Provide the [X, Y] coordinate of the cell's center where the given text is located.  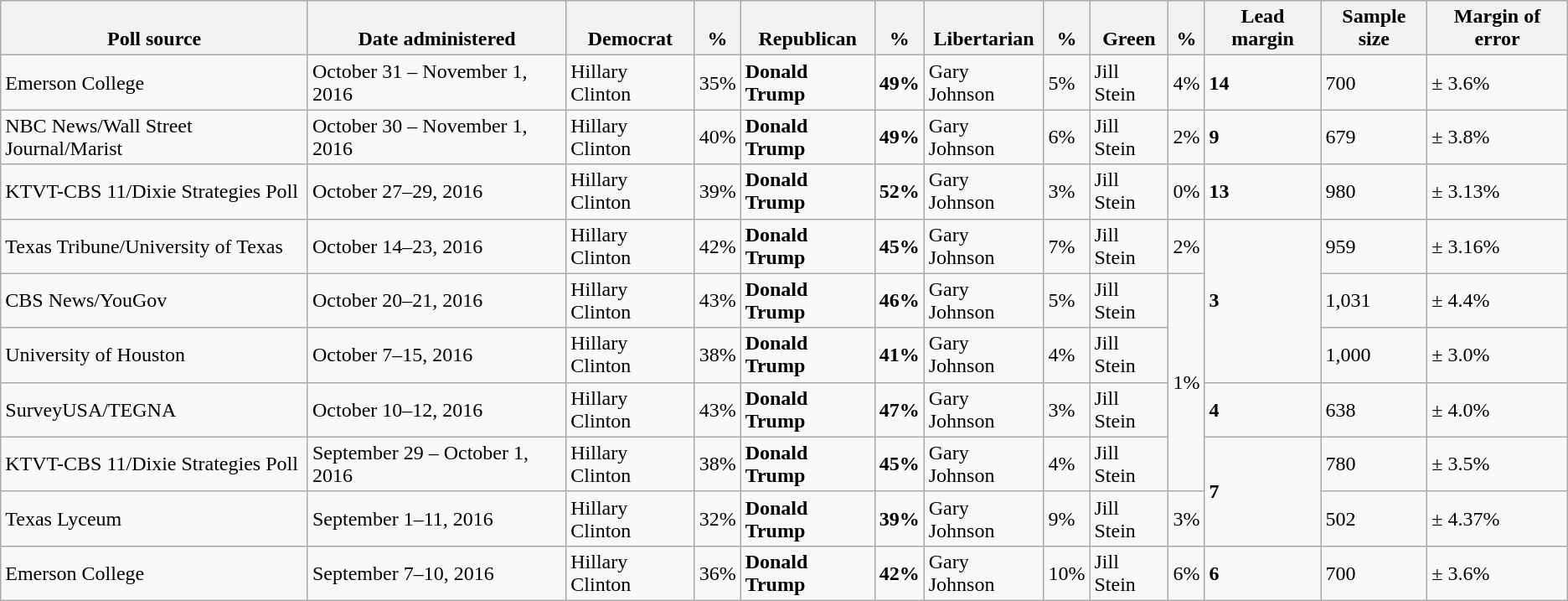
980 [1374, 191]
October 7–15, 2016 [436, 355]
± 4.4% [1498, 300]
1% [1186, 382]
± 3.5% [1498, 464]
46% [900, 300]
1,031 [1374, 300]
± 3.16% [1498, 246]
52% [900, 191]
October 31 – November 1, 2016 [436, 82]
10% [1067, 573]
± 3.0% [1498, 355]
October 30 – November 1, 2016 [436, 137]
780 [1374, 464]
36% [717, 573]
502 [1374, 518]
± 4.37% [1498, 518]
9% [1067, 518]
41% [900, 355]
Poll source [154, 28]
959 [1374, 246]
13 [1263, 191]
Texas Tribune/University of Texas [154, 246]
± 4.0% [1498, 409]
4 [1263, 409]
35% [717, 82]
638 [1374, 409]
14 [1263, 82]
September 29 – October 1, 2016 [436, 464]
32% [717, 518]
CBS News/YouGov [154, 300]
October 27–29, 2016 [436, 191]
9 [1263, 137]
Green [1129, 28]
Texas Lyceum [154, 518]
SurveyUSA/TEGNA [154, 409]
6 [1263, 573]
October 14–23, 2016 [436, 246]
Lead margin [1263, 28]
September 7–10, 2016 [436, 573]
7% [1067, 246]
0% [1186, 191]
1,000 [1374, 355]
October 20–21, 2016 [436, 300]
October 10–12, 2016 [436, 409]
September 1–11, 2016 [436, 518]
47% [900, 409]
3 [1263, 300]
± 3.13% [1498, 191]
40% [717, 137]
NBC News/Wall Street Journal/Marist [154, 137]
Libertarian [983, 28]
Margin of error [1498, 28]
679 [1374, 137]
University of Houston [154, 355]
Republican [807, 28]
7 [1263, 491]
Democrat [630, 28]
Sample size [1374, 28]
± 3.8% [1498, 137]
Date administered [436, 28]
